Provide the [x, y] coordinate of the cell's center where the given text is located.  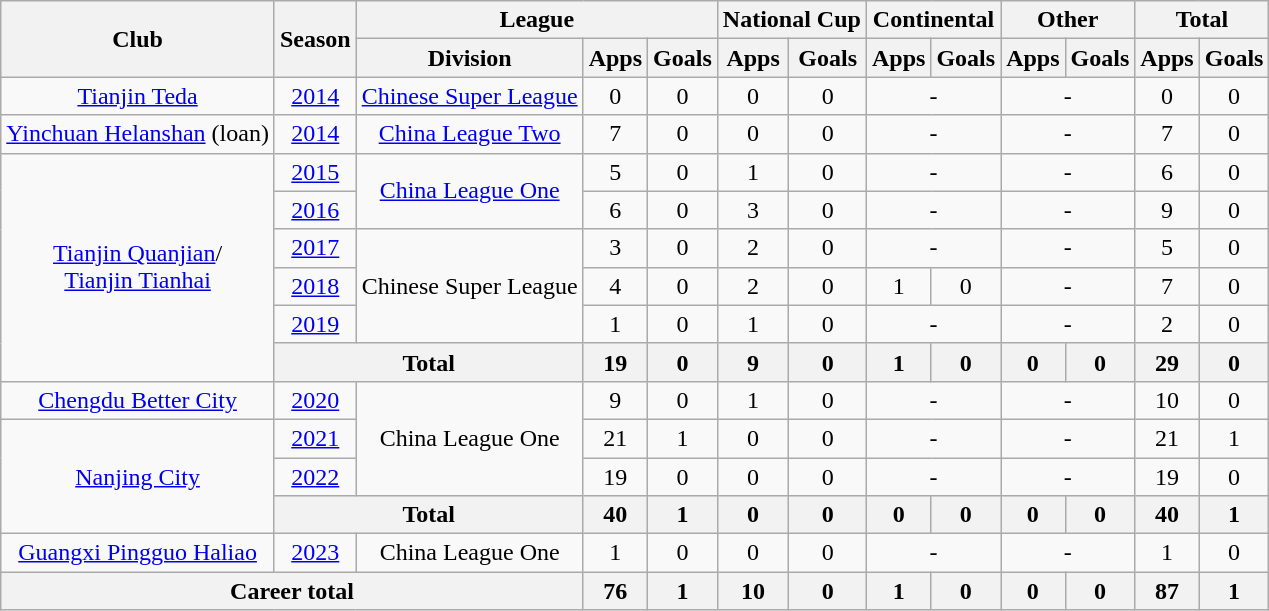
4 [615, 286]
League [536, 20]
Guangxi Pingguo Haliao [138, 553]
Tianjin Quanjian/Tianjin Tianhai [138, 267]
87 [1167, 591]
2018 [315, 286]
2023 [315, 553]
Chengdu Better City [138, 400]
2020 [315, 400]
2017 [315, 248]
Season [315, 39]
2021 [315, 438]
Club [138, 39]
Career total [292, 591]
29 [1167, 362]
Yinchuan Helanshan (loan) [138, 134]
National Cup [792, 20]
2022 [315, 477]
Other [1068, 20]
Tianjin Teda [138, 96]
Nanjing City [138, 476]
76 [615, 591]
China League Two [470, 134]
Division [470, 58]
2016 [315, 210]
Continental [933, 20]
2019 [315, 324]
2015 [315, 172]
